Return the (x, y) coordinate for the center point of the cell that contains the specified text.  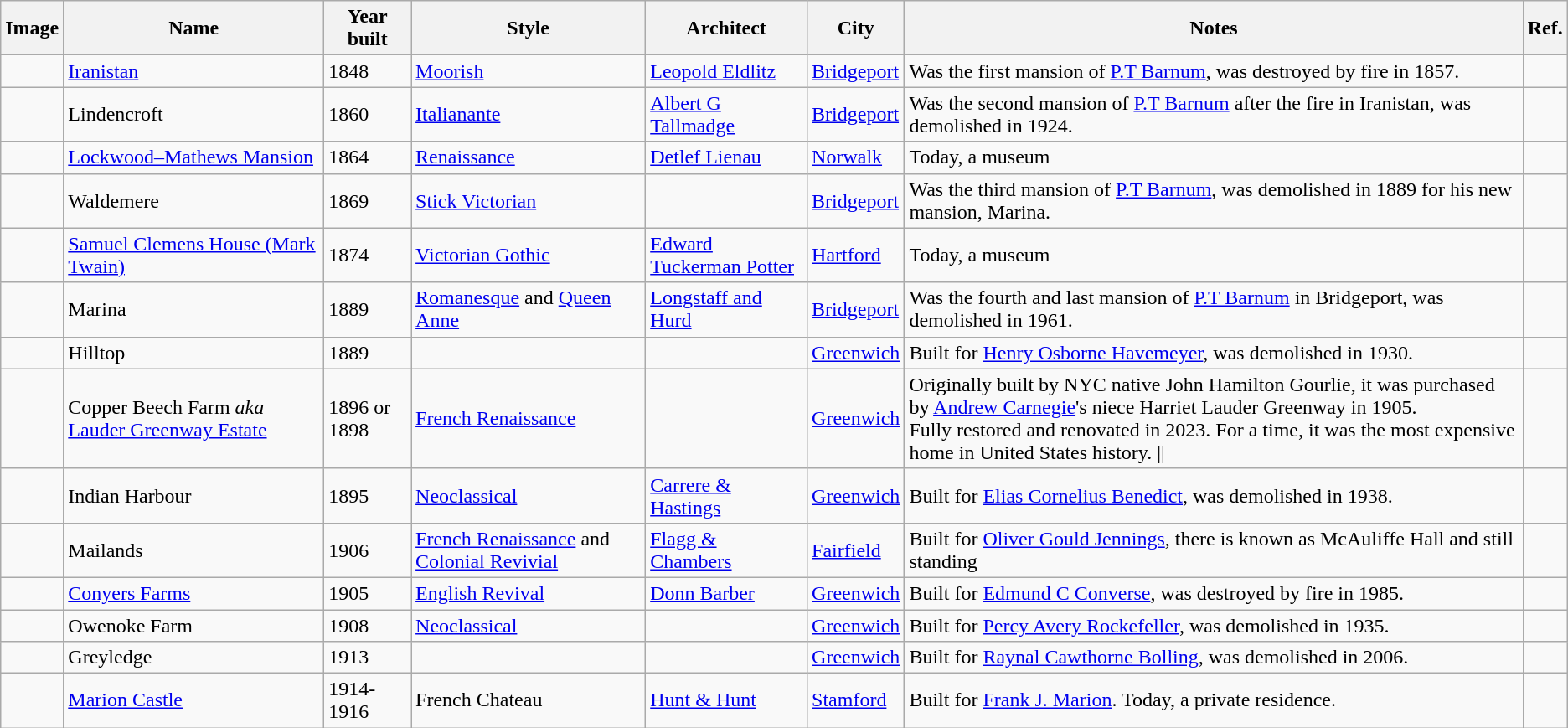
1895 (368, 496)
Year built (368, 28)
French Renaissance and Colonial Revivial (529, 550)
1869 (368, 201)
Was the fourth and last mansion of P.T Barnum in Bridgeport, was demolished in 1961. (1214, 310)
Built for Henry Osborne Havemeyer, was demolished in 1930. (1214, 353)
Italianante (529, 114)
1914-1916 (368, 700)
Lindencroft (194, 114)
Flagg & Chambers (727, 550)
Renaissance (529, 157)
Was the third mansion of P.T Barnum, was demolished in 1889 for his new mansion, Marina. (1214, 201)
Was the second mansion of P.T Barnum after the fire in Iranistan, was demolished in 1924. (1214, 114)
1860 (368, 114)
Romanesque and Queen Anne (529, 310)
French Renaissance (529, 419)
Stamford (856, 700)
Style (529, 28)
Marina (194, 310)
Leopold Eldlitz (727, 71)
1874 (368, 255)
Built for Edmund C Converse, was destroyed by fire in 1985. (1214, 593)
Built for Percy Avery Rockefeller, was demolished in 1935. (1214, 626)
Norwalk (856, 157)
Hilltop (194, 353)
Detlef Lienau (727, 157)
Mailands (194, 550)
1913 (368, 658)
Was the first mansion of P.T Barnum, was destroyed by fire in 1857. (1214, 71)
Built for Oliver Gould Jennings, there is known as McAuliffe Hall and still standing (1214, 550)
Architect (727, 28)
Edward Tuckerman Potter (727, 255)
Name (194, 28)
Owenoke Farm (194, 626)
Fairfield (856, 550)
Built for Elias Cornelius Benedict, was demolished in 1938. (1214, 496)
Stick Victorian (529, 201)
Indian Harbour (194, 496)
Samuel Clemens House (Mark Twain) (194, 255)
1848 (368, 71)
Greyledge (194, 658)
Copper Beech Farm aka Lauder Greenway Estate (194, 419)
Hartford (856, 255)
French Chateau (529, 700)
Iranistan (194, 71)
Built for Raynal Cawthorne Bolling, was demolished in 2006. (1214, 658)
1896 or 1898 (368, 419)
Waldemere (194, 201)
English Revival (529, 593)
Marion Castle (194, 700)
Donn Barber (727, 593)
Hunt & Hunt (727, 700)
1908 (368, 626)
Lockwood–Mathews Mansion (194, 157)
Victorian Gothic (529, 255)
Longstaff and Hurd (727, 310)
Ref. (1545, 28)
Conyers Farms (194, 593)
City (856, 28)
1906 (368, 550)
Carrere & Hastings (727, 496)
Moorish (529, 71)
1864 (368, 157)
Image (32, 28)
1905 (368, 593)
Notes (1214, 28)
Albert G Tallmadge (727, 114)
Built for Frank J. Marion. Today, a private residence. (1214, 700)
